Search for the cell housing the specified text and yield its (x, y) center coordinate. 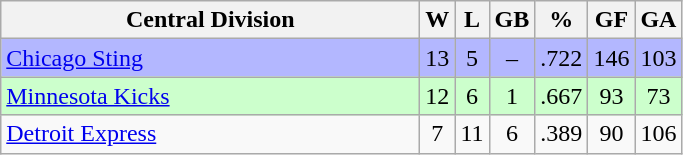
.667 (562, 96)
L (472, 20)
.722 (562, 58)
– (512, 58)
Chicago Sting (210, 58)
73 (658, 96)
106 (658, 134)
1 (512, 96)
12 (438, 96)
11 (472, 134)
Central Division (210, 20)
.389 (562, 134)
103 (658, 58)
Minnesota Kicks (210, 96)
Detroit Express (210, 134)
7 (438, 134)
90 (612, 134)
146 (612, 58)
13 (438, 58)
% (562, 20)
5 (472, 58)
GA (658, 20)
GF (612, 20)
W (438, 20)
93 (612, 96)
GB (512, 20)
